Pinpoint the cell where the given text exists, returning its [x, y] midpoint coordinate. 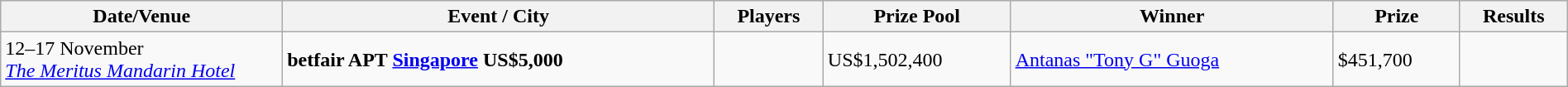
betfair APT Singapore US$5,000 [499, 60]
Date/Venue [142, 17]
Prize [1396, 17]
Event / City [499, 17]
Antanas "Tony G" Guoga [1172, 60]
12–17 NovemberThe Meritus Mandarin Hotel [142, 60]
Prize Pool [916, 17]
US$1,502,400 [916, 60]
Results [1513, 17]
$451,700 [1396, 60]
Players [768, 17]
Winner [1172, 17]
